Return the [X, Y] coordinate for the center point of the cell that contains the specified text.  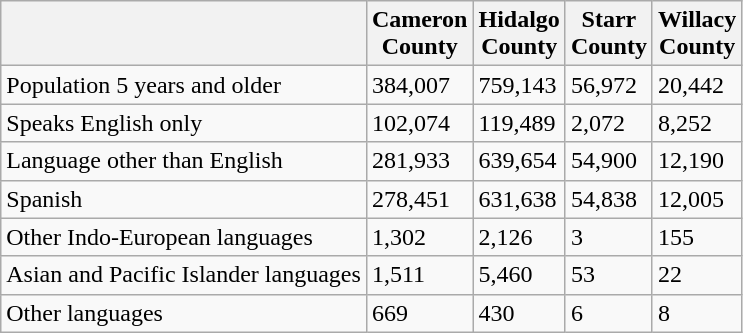
53 [608, 275]
12,190 [696, 161]
5,460 [519, 275]
Spanish [184, 199]
WillacyCounty [696, 34]
54,838 [608, 199]
Other languages [184, 313]
HidalgoCounty [519, 34]
Population 5 years and older [184, 85]
1,302 [420, 237]
Speaks English only [184, 123]
669 [420, 313]
759,143 [519, 85]
119,489 [519, 123]
631,638 [519, 199]
22 [696, 275]
2,072 [608, 123]
8 [696, 313]
CameronCounty [420, 34]
6 [608, 313]
639,654 [519, 161]
278,451 [420, 199]
Asian and Pacific Islander languages [184, 275]
54,900 [608, 161]
Other Indo-European languages [184, 237]
1,511 [420, 275]
102,074 [420, 123]
12,005 [696, 199]
155 [696, 237]
56,972 [608, 85]
384,007 [420, 85]
20,442 [696, 85]
8,252 [696, 123]
2,126 [519, 237]
3 [608, 237]
281,933 [420, 161]
Language other than English [184, 161]
StarrCounty [608, 34]
430 [519, 313]
